Extract the [X, Y] coordinate from the center of the cell holding the provided text.  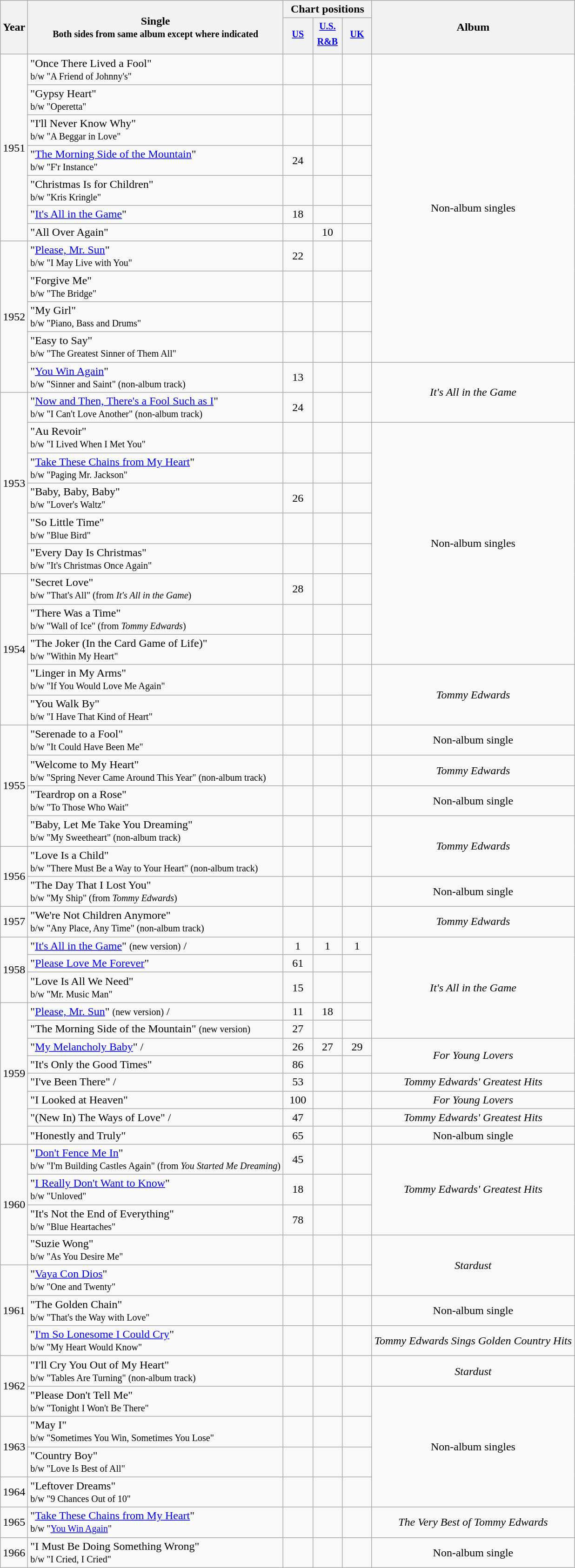
53 [298, 1082]
1962 [14, 1386]
1951 [14, 148]
1958 [14, 970]
1963 [14, 1447]
1957 [14, 922]
"So Little Time"b/w "Blue Bird" [155, 528]
"You Win Again"b/w "Sinner and Saint" (non-album track) [155, 378]
86 [298, 1064]
"(New In) The Ways of Love" / [155, 1117]
U.S.R&B [328, 36]
1956 [14, 877]
Album [473, 27]
"Honestly and Truly" [155, 1135]
Year [14, 27]
"Once There Lived a Fool"b/w "A Friend of Johnny's" [155, 70]
1959 [14, 1073]
1955 [14, 785]
"Country Boy"b/w "Love Is Best of All" [155, 1462]
"Please Love Me Forever" [155, 963]
"It's Only the Good Times" [155, 1064]
"All Over Again" [155, 232]
"Christmas Is for Children"b/w "Kris Kringle" [155, 191]
"Forgive Me"b/w "The Bridge" [155, 286]
78 [298, 1220]
"You Walk By"b/w "I Have That Kind of Heart" [155, 710]
"Please Don't Tell Me"b/w "Tonight I Won't Be There" [155, 1402]
"Linger in My Arms"b/w "If You Would Love Me Again" [155, 680]
"Don't Fence Me In"b/w "I'm Building Castles Again" (from You Started Me Dreaming) [155, 1159]
61 [298, 963]
"The Morning Side of the Mountain" (new version) [155, 1029]
"The Day That I Lost You"b/w "My Ship" (from Tommy Edwards) [155, 892]
"Teardrop on a Rose"b/w "To Those Who Wait" [155, 801]
"It's All in the Game" [155, 214]
"Serenade to a Fool"b/w "It Could Have Been Me" [155, 740]
The Very Best of Tommy Edwards [473, 1522]
1961 [14, 1310]
11 [298, 1011]
"Take These Chains from My Heart"b/w "Paging Mr. Jackson" [155, 468]
"Please, Mr. Sun"b/w "I May Live with You" [155, 256]
45 [298, 1159]
"Vaya Con Dios"b/w "One and Twenty" [155, 1281]
1952 [14, 316]
Tommy Edwards Sings Golden Country Hits [473, 1341]
"May I"b/w "Sometimes You Win, Sometimes You Lose" [155, 1431]
"The Morning Side of the Mountain"b/w "F'r Instance" [155, 160]
"Baby, Baby, Baby"b/w "Lover's Waltz" [155, 498]
"The Joker (In the Card Game of Life)"b/w "Within My Heart" [155, 649]
"We're Not Children Anymore"b/w "Any Place, Any Time" (non-album track) [155, 922]
"Au Revoir"b/w "I Lived When I Met You" [155, 438]
"Welcome to My Heart"b/w "Spring Never Came Around This Year" (non-album track) [155, 770]
"My Girl"b/w "Piano, Bass and Drums" [155, 316]
1953 [14, 483]
"There Was a Time"b/w "Wall of Ice" (from Tommy Edwards) [155, 619]
1964 [14, 1492]
"I'll Never Know Why"b/w "A Beggar in Love" [155, 130]
28 [298, 589]
"Now and Then, There's a Fool Such as I"b/w "I Can't Love Another" (non-album track) [155, 407]
"The Golden Chain"b/w "That's the Way with Love" [155, 1310]
15 [298, 988]
"Suzie Wong"b/w "As You Desire Me" [155, 1250]
"I Looked at Heaven" [155, 1100]
"Love Is All We Need"b/w "Mr. Music Man" [155, 988]
13 [298, 378]
"I Really Don't Want to Know"b/w "Unloved" [155, 1189]
1966 [14, 1552]
29 [357, 1047]
"It's All in the Game" (new version) / [155, 946]
"Secret Love"b/w "That's All" (from It's All in the Game) [155, 589]
"Easy to Say"b/w "The Greatest Sinner of Them All" [155, 347]
"Leftover Dreams"b/w "9 Chances Out of 10" [155, 1492]
"My Melancholy Baby" / [155, 1047]
"I'm So Lonesome I Could Cry"b/w "My Heart Would Know" [155, 1341]
100 [298, 1100]
10 [328, 232]
47 [298, 1117]
"Love Is a Child"b/w "There Must Be a Way to Your Heart" (non-album track) [155, 861]
UK [357, 36]
1954 [14, 649]
SingleBoth sides from same album except where indicated [155, 27]
22 [298, 256]
"Gypsy Heart"b/w "Operetta" [155, 100]
"Take These Chains from My Heart"b/w "You Win Again" [155, 1522]
"It's Not the End of Everything"b/w "Blue Heartaches" [155, 1220]
"I Must Be Doing Something Wrong"b/w "I Cried, I Cried" [155, 1552]
"Baby, Let Me Take You Dreaming"b/w "My Sweetheart" (non-album track) [155, 831]
"Every Day Is Christmas"b/w "It's Christmas Once Again" [155, 559]
65 [298, 1135]
"I'll Cry You Out of My Heart"b/w "Tables Are Turning" (non-album track) [155, 1371]
US [298, 36]
Chart positions [328, 9]
"Please, Mr. Sun" (new version) / [155, 1011]
1960 [14, 1204]
1965 [14, 1522]
"I've Been There" / [155, 1082]
